Return the [x, y] coordinate for the center point of the cell that contains the specified text.  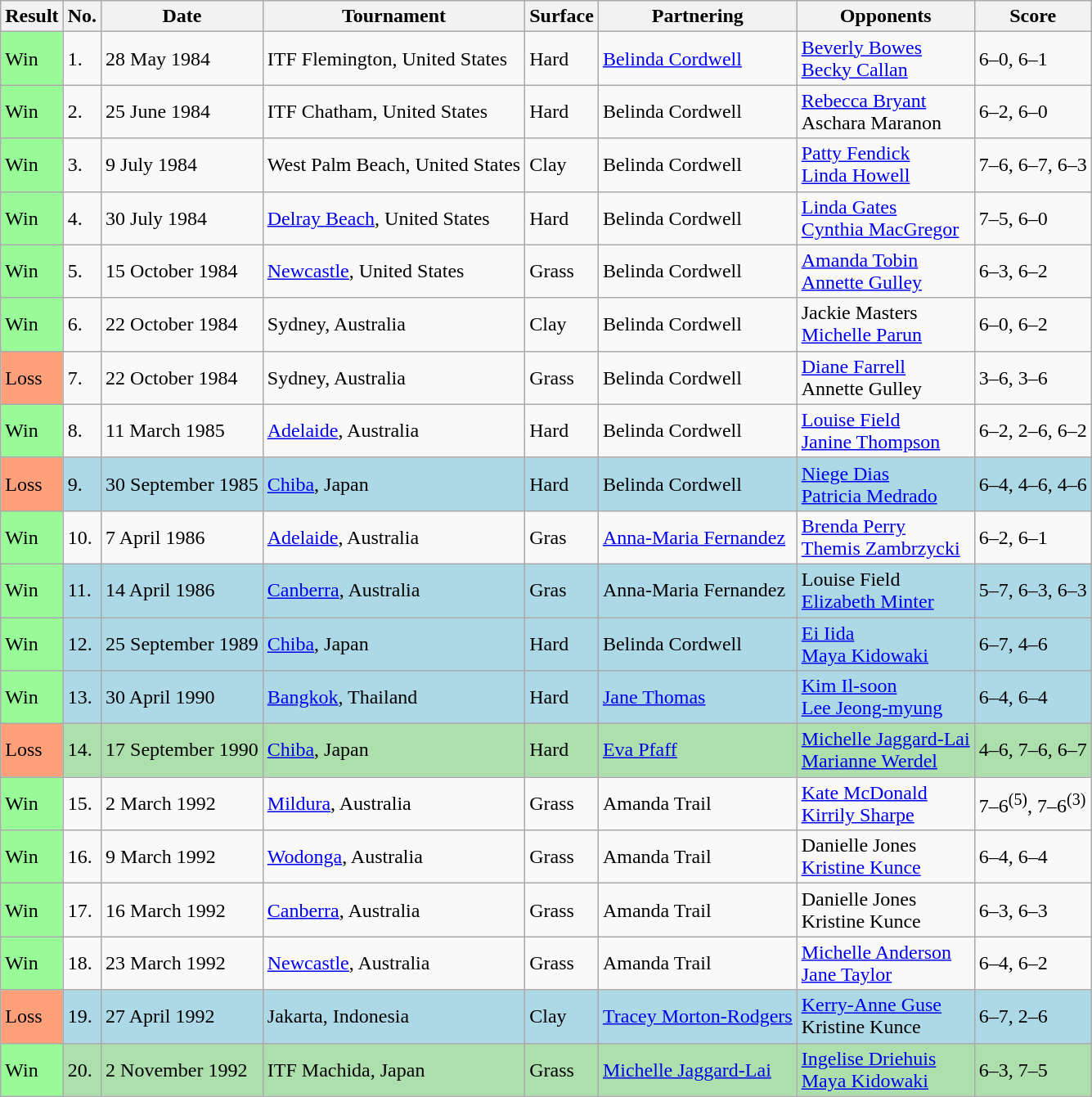
4–6, 7–6, 6–7 [1032, 751]
Niege Dias Patricia Medrado [885, 484]
Jackie Masters Michelle Parun [885, 324]
Score [1032, 16]
Kate McDonald Kirrily Sharpe [885, 803]
25 September 1989 [182, 643]
6–7, 4–6 [1032, 643]
30 September 1985 [182, 484]
Linda Gates Cynthia MacGregor [885, 218]
Michelle Jaggard-Lai [697, 1070]
4. [82, 218]
14 April 1986 [182, 591]
Jane Thomas [697, 697]
9 March 1992 [182, 857]
Newcastle, United States [393, 272]
25 June 1984 [182, 111]
Michelle Anderson Jane Taylor [885, 964]
Michelle Jaggard-Lai Marianne Werdel [885, 751]
ITF Flemington, United States [393, 59]
Diane Farrell Annette Gulley [885, 378]
3–6, 3–6 [1032, 378]
6–0, 6–1 [1032, 59]
7–6, 6–7, 6–3 [1032, 165]
30 April 1990 [182, 697]
11 March 1985 [182, 430]
Patty Fendick Linda Howell [885, 165]
Jakarta, Indonesia [393, 1016]
23 March 1992 [182, 964]
7–6(5), 7–6(3) [1032, 803]
Opponents [885, 16]
12. [82, 643]
3. [82, 165]
13. [82, 697]
7–5, 6–0 [1032, 218]
No. [82, 16]
Mildura, Australia [393, 803]
16. [82, 857]
Kerry-Anne Guse Kristine Kunce [885, 1016]
9 July 1984 [182, 165]
1. [82, 59]
8. [82, 430]
5. [82, 272]
10. [82, 537]
6–3, 6–3 [1032, 910]
Ingelise Driehuis Maya Kidowaki [885, 1070]
Beverly Bowes Becky Callan [885, 59]
6–3, 6–2 [1032, 272]
16 March 1992 [182, 910]
20. [82, 1070]
Rebecca Bryant Aschara Maranon [885, 111]
6–2, 6–0 [1032, 111]
6. [82, 324]
Kim Il-soon Lee Jeong-myung [885, 697]
Partnering [697, 16]
6–4, 6–2 [1032, 964]
7. [82, 378]
Tournament [393, 16]
Eva Pfaff [697, 751]
6–0, 6–2 [1032, 324]
ITF Machida, Japan [393, 1070]
2 November 1992 [182, 1070]
5–7, 6–3, 6–3 [1032, 591]
7 April 1986 [182, 537]
2 March 1992 [182, 803]
11. [82, 591]
Newcastle, Australia [393, 964]
West Palm Beach, United States [393, 165]
6–3, 7–5 [1032, 1070]
Amanda Tobin Annette Gulley [885, 272]
6–7, 2–6 [1032, 1016]
6–2, 2–6, 6–2 [1032, 430]
27 April 1992 [182, 1016]
17 September 1990 [182, 751]
Brenda Perry Themis Zambrzycki [885, 537]
Wodonga, Australia [393, 857]
ITF Chatham, United States [393, 111]
Ei Iida Maya Kidowaki [885, 643]
15. [82, 803]
6–2, 6–1 [1032, 537]
Louise Field Elizabeth Minter [885, 591]
18. [82, 964]
Delray Beach, United States [393, 218]
19. [82, 1016]
Tracey Morton-Rodgers [697, 1016]
Bangkok, Thailand [393, 697]
Date [182, 16]
Louise Field Janine Thompson [885, 430]
28 May 1984 [182, 59]
30 July 1984 [182, 218]
Surface [562, 16]
17. [82, 910]
14. [82, 751]
9. [82, 484]
15 October 1984 [182, 272]
Result [32, 16]
6–4, 4–6, 4–6 [1032, 484]
2. [82, 111]
